Return the [x, y] coordinate for the center point of the cell that contains the specified text.  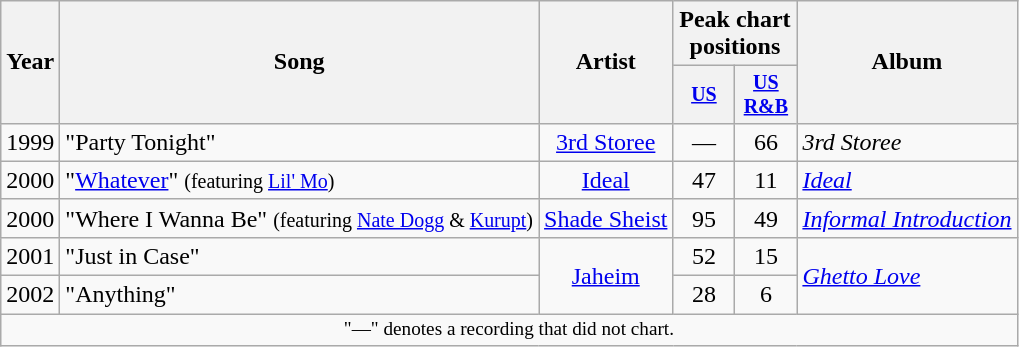
"Party Tonight" [300, 142]
28 [704, 295]
47 [704, 180]
52 [704, 256]
"Whatever" (featuring Lil' Mo) [300, 180]
1999 [30, 142]
2002 [30, 295]
"Just in Case" [300, 256]
11 [766, 180]
Year [30, 62]
US [704, 94]
66 [766, 142]
Ghetto Love [907, 275]
"Where I Wanna Be" (featuring Nate Dogg & Kurupt) [300, 218]
Shade Sheist [606, 218]
15 [766, 256]
Album [907, 62]
Peak chart positions [735, 34]
Artist [606, 62]
"Anything" [300, 295]
6 [766, 295]
49 [766, 218]
USR&B [766, 94]
2001 [30, 256]
— [704, 142]
Jaheim [606, 275]
Informal Introduction [907, 218]
Song [300, 62]
"—" denotes a recording that did not chart. [509, 330]
95 [704, 218]
